Pinpoint the cell where the given text exists, returning its (X, Y) midpoint coordinate. 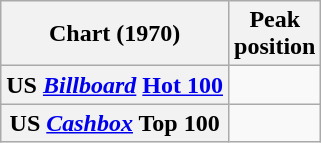
Chart (1970) (115, 34)
US Cashbox Top 100 (115, 123)
Peakposition (275, 34)
US Billboard Hot 100 (115, 85)
